For the text-containing cell, return its midpoint in [x, y] coordinate format. 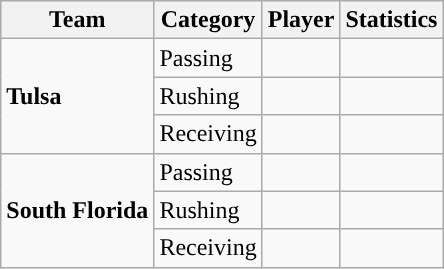
Player [301, 20]
Statistics [392, 20]
Team [78, 20]
South Florida [78, 210]
Category [208, 20]
Tulsa [78, 96]
